Search for the cell housing the specified text and yield its (x, y) center coordinate. 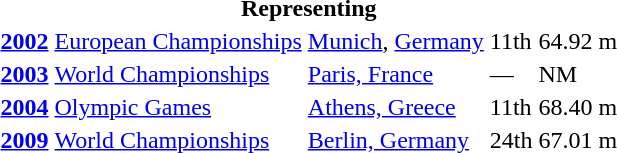
Paris, France (396, 74)
World Championships (178, 74)
Olympic Games (178, 107)
Munich, Germany (396, 41)
— (511, 74)
Athens, Greece (396, 107)
European Championships (178, 41)
